Detect which cell encompasses the target text, then output its (X, Y) center coordinate. 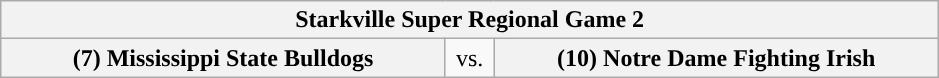
Starkville Super Regional Game 2 (470, 20)
(10) Notre Dame Fighting Irish (716, 58)
(7) Mississippi State Bulldogs (224, 58)
vs. (470, 58)
